Return the [X, Y] coordinate for the center point of the cell that contains the specified text.  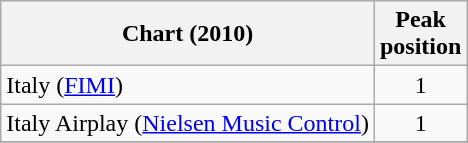
Chart (2010) [188, 34]
Peakposition [420, 34]
Italy Airplay (Nielsen Music Control) [188, 123]
Italy (FIMI) [188, 85]
